Identify which cell holds the provided text, then report its [X, Y] central coordinate. 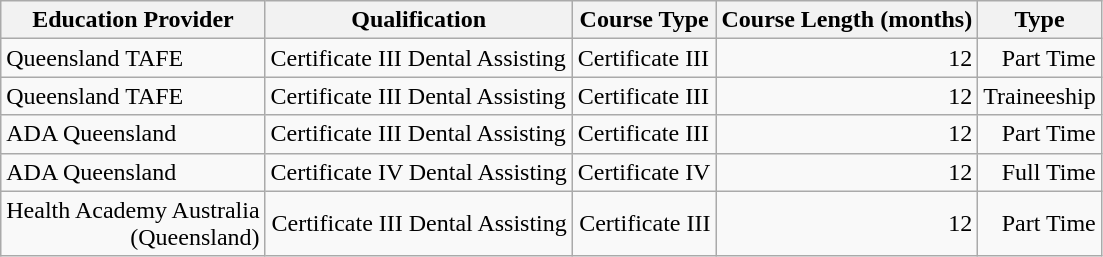
Traineeship [1040, 96]
Course Length (months) [847, 20]
Type [1040, 20]
Course Type [644, 20]
Qualification [418, 20]
Full Time [1040, 172]
Health Academy Australia(Queensland) [133, 224]
Certificate IV Dental Assisting [418, 172]
Education Provider [133, 20]
Certificate IV [644, 172]
